Identify which cell holds the provided text, then report its (X, Y) central coordinate. 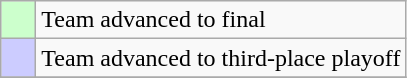
Team advanced to final (221, 20)
Team advanced to third-place playoff (221, 58)
